Return the [X, Y] coordinate for the center point of the cell that contains the specified text.  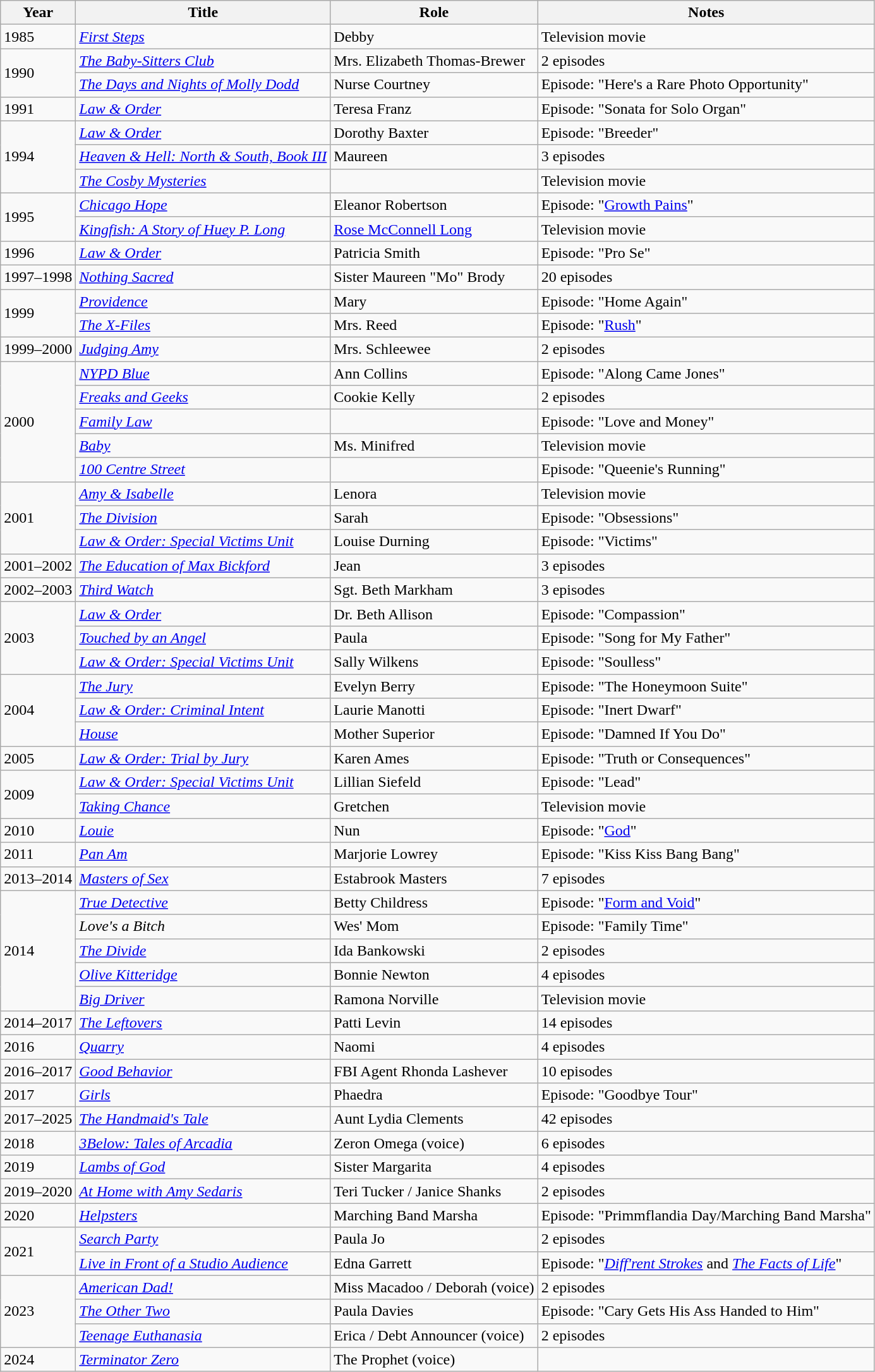
Edna Garrett [434, 1263]
Providence [203, 301]
2023 [38, 1311]
Law & Order: Trial by Jury [203, 758]
Judging Amy [203, 349]
NYPD Blue [203, 373]
2024 [38, 1359]
Evelyn Berry [434, 686]
Masters of Sex [203, 878]
At Home with Amy Sedaris [203, 1191]
7 episodes [706, 878]
Cookie Kelly [434, 398]
Heaven & Hell: North & South, Book III [203, 157]
Naomi [434, 1047]
Episode: "Home Again" [706, 301]
Karen Ames [434, 758]
Marching Band Marsha [434, 1215]
14 episodes [706, 1023]
Aunt Lydia Clements [434, 1119]
2009 [38, 794]
Episode: "Lead" [706, 782]
Betty Childress [434, 902]
Episode: "Sonata for Solo Organ" [706, 109]
Debby [434, 37]
2001–2002 [38, 566]
Ann Collins [434, 373]
Terminator Zero [203, 1359]
Mary [434, 301]
Search Party [203, 1239]
Live in Front of a Studio Audience [203, 1263]
The Division [203, 518]
2019 [38, 1167]
The Days and Nights of Molly Dodd [203, 85]
Quarry [203, 1047]
Gretchen [434, 806]
Mother Superior [434, 734]
Touched by an Angel [203, 638]
The Divide [203, 950]
3Below: Tales of Arcadia [203, 1143]
Mrs. Elizabeth Thomas-Brewer [434, 61]
Episode: "Truth or Consequences" [706, 758]
1999 [38, 313]
Dorothy Baxter [434, 133]
Erica / Debt Announcer (voice) [434, 1335]
Ramona Norville [434, 999]
Lillian Siefeld [434, 782]
2000 [38, 422]
1991 [38, 109]
Teenage Euthanasia [203, 1335]
2013–2014 [38, 878]
Sarah [434, 518]
Episode: "The Honeymoon Suite" [706, 686]
Chicago Hope [203, 205]
Estabrook Masters [434, 878]
FBI Agent Rhonda Lashever [434, 1071]
Nun [434, 830]
Episode: "Victims" [706, 542]
Jean [434, 566]
2017–2025 [38, 1119]
Episode: "Pro Se" [706, 253]
The Jury [203, 686]
Wes' Mom [434, 926]
Laurie Manotti [434, 710]
Ms. Minifred [434, 446]
2014–2017 [38, 1023]
Episode: "Soulless" [706, 662]
Dr. Beth Allison [434, 614]
Zeron Omega (voice) [434, 1143]
Teresa Franz [434, 109]
True Detective [203, 902]
Episode: "Love and Money" [706, 422]
Pan Am [203, 854]
2014 [38, 950]
2016–2017 [38, 1071]
Kingfish: A Story of Huey P. Long [203, 229]
Lenora [434, 494]
Freaks and Geeks [203, 398]
Paula Davies [434, 1311]
Helpsters [203, 1215]
The Cosby Mysteries [203, 181]
Amy & Isabelle [203, 494]
20 episodes [706, 277]
Episode: "Song for My Father" [706, 638]
Episode: "Primmflandia Day/Marching Band Marsha" [706, 1215]
The Other Two [203, 1311]
Paula Jo [434, 1239]
American Dad! [203, 1287]
Teri Tucker / Janice Shanks [434, 1191]
Phaedra [434, 1095]
1985 [38, 37]
2018 [38, 1143]
Episode: "Family Time" [706, 926]
Girls [203, 1095]
Year [38, 13]
2003 [38, 638]
Big Driver [203, 999]
Episode: "Diff'rent Strokes and The Facts of Life" [706, 1263]
Maureen [434, 157]
2020 [38, 1215]
Lambs of God [203, 1167]
The Handmaid's Tale [203, 1119]
1999–2000 [38, 349]
Good Behavior [203, 1071]
6 episodes [706, 1143]
Sister Margarita [434, 1167]
Episode: "Form and Void" [706, 902]
Episode: "Cary Gets His Ass Handed to Him" [706, 1311]
Patricia Smith [434, 253]
Episode: "Damned If You Do" [706, 734]
2016 [38, 1047]
2017 [38, 1095]
The Baby-Sitters Club [203, 61]
Mrs. Reed [434, 325]
The X-Files [203, 325]
Sally Wilkens [434, 662]
The Leftovers [203, 1023]
Episode: "Kiss Kiss Bang Bang" [706, 854]
Notes [706, 13]
Episode: "God" [706, 830]
2002–2003 [38, 590]
2011 [38, 854]
Episode: "Here's a Rare Photo Opportunity" [706, 85]
42 episodes [706, 1119]
Ida Bankowski [434, 950]
10 episodes [706, 1071]
Louise Durning [434, 542]
2021 [38, 1251]
Miss Macadoo / Deborah (voice) [434, 1287]
Paula [434, 638]
1995 [38, 217]
Baby [203, 446]
Episode: "Inert Dwarf" [706, 710]
Episode: "Compassion" [706, 614]
Eleanor Robertson [434, 205]
Rose McConnell Long [434, 229]
The Education of Max Bickford [203, 566]
1996 [38, 253]
1997–1998 [38, 277]
Sister Maureen "Mo" Brody [434, 277]
2005 [38, 758]
Episode: "Growth Pains" [706, 205]
Nurse Courtney [434, 85]
100 Centre Street [203, 470]
Episode: "Goodbye Tour" [706, 1095]
Episode: "Along Came Jones" [706, 373]
Mrs. Schleewee [434, 349]
Marjorie Lowrey [434, 854]
Third Watch [203, 590]
2001 [38, 518]
Role [434, 13]
Law & Order: Criminal Intent [203, 710]
Louie [203, 830]
Nothing Sacred [203, 277]
Love's a Bitch [203, 926]
2010 [38, 830]
House [203, 734]
Olive Kitteridge [203, 974]
Episode: "Breeder" [706, 133]
Taking Chance [203, 806]
2004 [38, 710]
Title [203, 13]
Episode: "Queenie's Running" [706, 470]
1990 [38, 73]
Family Law [203, 422]
The Prophet (voice) [434, 1359]
Bonnie Newton [434, 974]
First Steps [203, 37]
2019–2020 [38, 1191]
Patti Levin [434, 1023]
Episode: "Obsessions" [706, 518]
Sgt. Beth Markham [434, 590]
1994 [38, 157]
Episode: "Rush" [706, 325]
